Scan for the cell matching the given text and deliver its [X, Y] coordinate at center. 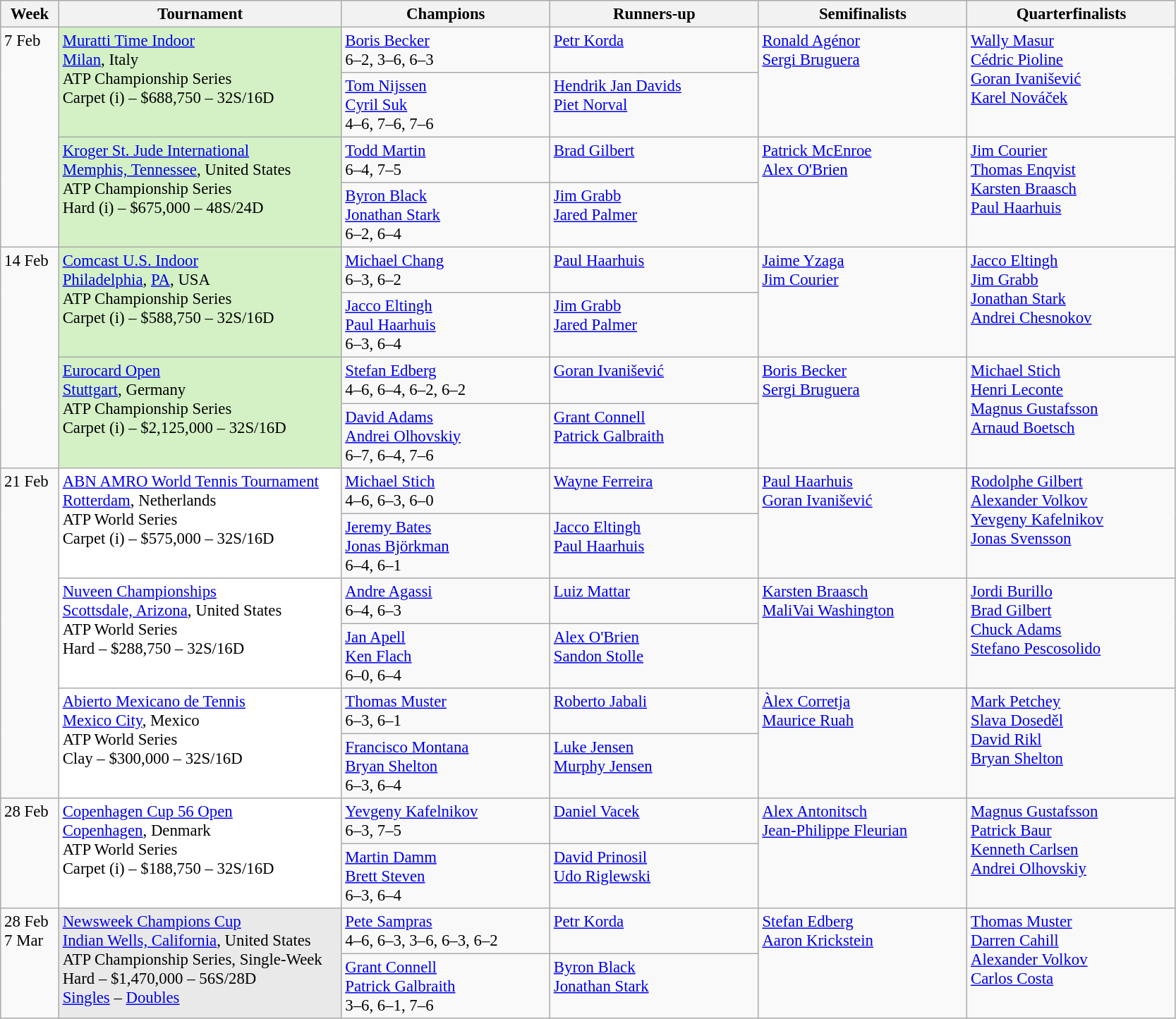
Paul Haarhuis [655, 271]
Michael Chang 6–3, 6–2 [446, 271]
7 Feb [30, 138]
Eurocard Open Stuttgart, GermanyATP Championship SeriesCarpet (i) – $2,125,000 – 32S/16D [200, 413]
Byron Black Jonathan Stark [655, 987]
David Prinosil Udo Riglewski [655, 876]
Jacco Eltingh Paul Haarhuis [655, 546]
Nuveen Championships Scottsdale, Arizona, United StatesATP World SeriesHard – $288,750 – 32S/16D [200, 633]
Luke Jensen Murphy Jensen [655, 766]
Mark Petchey Slava Doseděl David Rikl Bryan Shelton [1072, 743]
Todd Martin 6–4, 7–5 [446, 161]
28 Feb [30, 853]
Tom Nijssen Cyril Suk 4–6, 7–6, 7–6 [446, 105]
Stefan Edberg 4–6, 6–4, 6–2, 6–2 [446, 381]
Champions [446, 14]
Goran Ivanišević [655, 381]
Grant Connell Patrick Galbraith [655, 436]
Abierto Mexicano de Tennis Mexico City, MexicoATP World SeriesClay – $300,000 – 32S/16D [200, 743]
Pete Sampras 4–6, 6–3, 3–6, 6–3, 6–2 [446, 931]
Francisco Montana Bryan Shelton 6–3, 6–4 [446, 766]
Thomas Muster Darren Cahill Alexander Volkov Carlos Costa [1072, 963]
Comcast U.S. Indoor Philadelphia, PA, USAATP Championship SeriesCarpet (i) – $588,750 – 32S/16D [200, 303]
Jacco Eltingh Jim Grabb Jonathan Stark Andrei Chesnokov [1072, 303]
Byron Black Jonathan Stark 6–2, 6–4 [446, 215]
Roberto Jabali [655, 711]
Àlex Corretja Maurice Ruah [863, 743]
ABN AMRO World Tennis Tournament Rotterdam, NetherlandsATP World SeriesCarpet (i) – $575,000 – 32S/16D [200, 523]
14 Feb [30, 358]
Alex Antonitsch Jean-Philippe Fleurian [863, 853]
Luiz Mattar [655, 601]
Patrick McEnroe Alex O'Brien [863, 193]
Quarterfinalists [1072, 14]
Ronald Agénor Sergi Bruguera [863, 83]
Jan Apell Ken Flach 6–0, 6–4 [446, 656]
Week [30, 14]
Michael Stich 4–6, 6–3, 6–0 [446, 491]
Boris Becker 6–2, 3–6, 6–3 [446, 51]
David Adams Andrei Olhovskiy 6–7, 6–4, 7–6 [446, 436]
Michael Stich Henri Leconte Magnus Gustafsson Arnaud Boetsch [1072, 413]
Martin Damm Brett Steven 6–3, 6–4 [446, 876]
Jeremy Bates Jonas Björkman 6–4, 6–1 [446, 546]
21 Feb [30, 633]
Jaime Yzaga Jim Courier [863, 303]
Karsten Braasch MaliVai Washington [863, 633]
Grant Connell Patrick Galbraith 3–6, 6–1, 7–6 [446, 987]
Wayne Ferreira [655, 491]
Jim Courier Thomas Enqvist Karsten Braasch Paul Haarhuis [1072, 193]
Andre Agassi 6–4, 6–3 [446, 601]
Magnus Gustafsson Patrick Baur Kenneth Carlsen Andrei Olhovskiy [1072, 853]
Yevgeny Kafelnikov 6–3, 7–5 [446, 821]
Boris Becker Sergi Bruguera [863, 413]
Hendrik Jan Davids Piet Norval [655, 105]
Daniel Vacek [655, 821]
Semifinalists [863, 14]
Copenhagen Cup 56 Open Copenhagen, DenmarkATP World SeriesCarpet (i) – $188,750 – 32S/16D [200, 853]
Newsweek Champions Cup Indian Wells, California, United StatesATP Championship Series, Single-WeekHard – $1,470,000 – 56S/28D Singles – Doubles [200, 963]
Rodolphe Gilbert Alexander Volkov Yevgeny Kafelnikov Jonas Svensson [1072, 523]
Brad Gilbert [655, 161]
Runners-up [655, 14]
Stefan Edberg Aaron Krickstein [863, 963]
28 Feb7 Mar [30, 963]
Alex O'Brien Sandon Stolle [655, 656]
Tournament [200, 14]
Muratti Time Indoor Milan, ItalyATP Championship SeriesCarpet (i) – $688,750 – 32S/16D [200, 83]
Kroger St. Jude International Memphis, Tennessee, United StatesATP Championship SeriesHard (i) – $675,000 – 48S/24D [200, 193]
Wally Masur Cédric Pioline Goran Ivanišević Karel Nováček [1072, 83]
Jordi Burillo Brad Gilbert Chuck Adams Stefano Pescosolido [1072, 633]
Paul Haarhuis Goran Ivanišević [863, 523]
Jacco Eltingh Paul Haarhuis 6–3, 6–4 [446, 326]
Thomas Muster 6–3, 6–1 [446, 711]
